Extract the (X, Y) coordinate from the center of the cell holding the provided text.  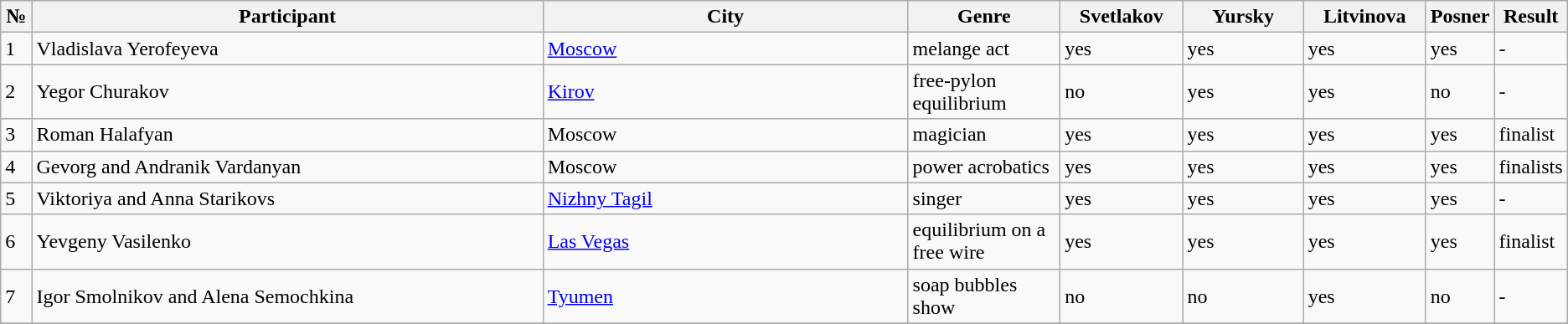
5 (17, 198)
soap bubbles show (984, 296)
Viktoriya and Anna Starikovs (287, 198)
Yevgeny Vasilenko (287, 241)
6 (17, 241)
Result (1531, 17)
singer (984, 198)
Tyumen (725, 296)
Posner (1460, 17)
City (725, 17)
Las Vegas (725, 241)
Participant (287, 17)
Gevorg and Andranik Vardanyan (287, 167)
3 (17, 135)
Genre (984, 17)
Roman Halafyan (287, 135)
№ (17, 17)
finalists (1531, 167)
magician (984, 135)
melange act (984, 49)
Svetlakov (1122, 17)
1 (17, 49)
power acrobatics (984, 167)
free-pylon equilibrium (984, 92)
Vladislava Yerofeyeva (287, 49)
Yursky (1243, 17)
Yegor Churakov (287, 92)
Litvinova (1364, 17)
7 (17, 296)
equilibrium on a free wire (984, 241)
Kirov (725, 92)
Igor Smolnikov and Alena Semochkina (287, 296)
4 (17, 167)
Nizhny Tagil (725, 198)
2 (17, 92)
